Extract the [x, y] coordinate from the center of the cell holding the provided text.  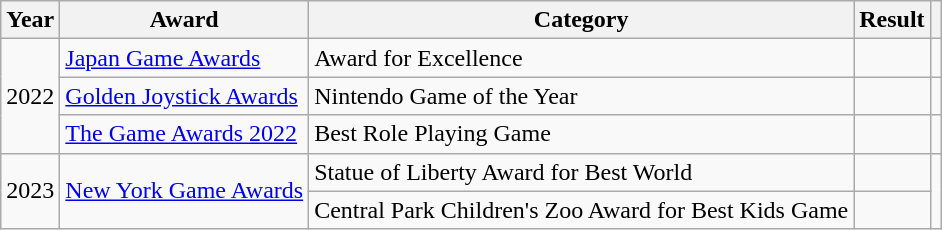
Central Park Children's Zoo Award for Best Kids Game [582, 210]
Statue of Liberty Award for Best World [582, 172]
Japan Game Awards [184, 58]
Award [184, 20]
New York Game Awards [184, 191]
Nintendo Game of the Year [582, 96]
Golden Joystick Awards [184, 96]
The Game Awards 2022 [184, 134]
2023 [30, 191]
Result [892, 20]
2022 [30, 96]
Best Role Playing Game [582, 134]
Year [30, 20]
Award for Excellence [582, 58]
Category [582, 20]
